Identify which cell holds the provided text, then report its [X, Y] central coordinate. 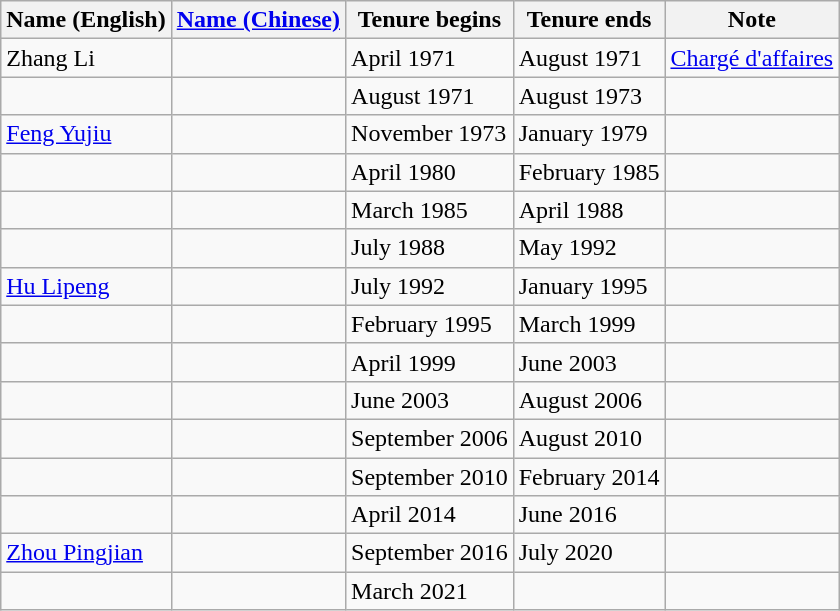
August 2006 [589, 400]
Name (English) [86, 20]
June 2016 [589, 515]
Name (Chinese) [258, 20]
April 1971 [430, 58]
May 1992 [589, 248]
August 2010 [589, 438]
March 2021 [430, 591]
April 2014 [430, 515]
September 2016 [430, 553]
July 2020 [589, 553]
April 1988 [589, 210]
Zhang Li [86, 58]
September 2010 [430, 477]
April 1980 [430, 172]
Chargé d'affaires [752, 58]
Tenure ends [589, 20]
April 1999 [430, 362]
August 1973 [589, 96]
January 1995 [589, 286]
February 2014 [589, 477]
Hu Lipeng [86, 286]
Note [752, 20]
November 1973 [430, 134]
February 1995 [430, 324]
February 1985 [589, 172]
September 2006 [430, 438]
Tenure begins [430, 20]
July 1988 [430, 248]
Feng Yujiu [86, 134]
March 1999 [589, 324]
March 1985 [430, 210]
July 1992 [430, 286]
Zhou Pingjian [86, 553]
January 1979 [589, 134]
